Search for the cell housing the specified text and yield its (x, y) center coordinate. 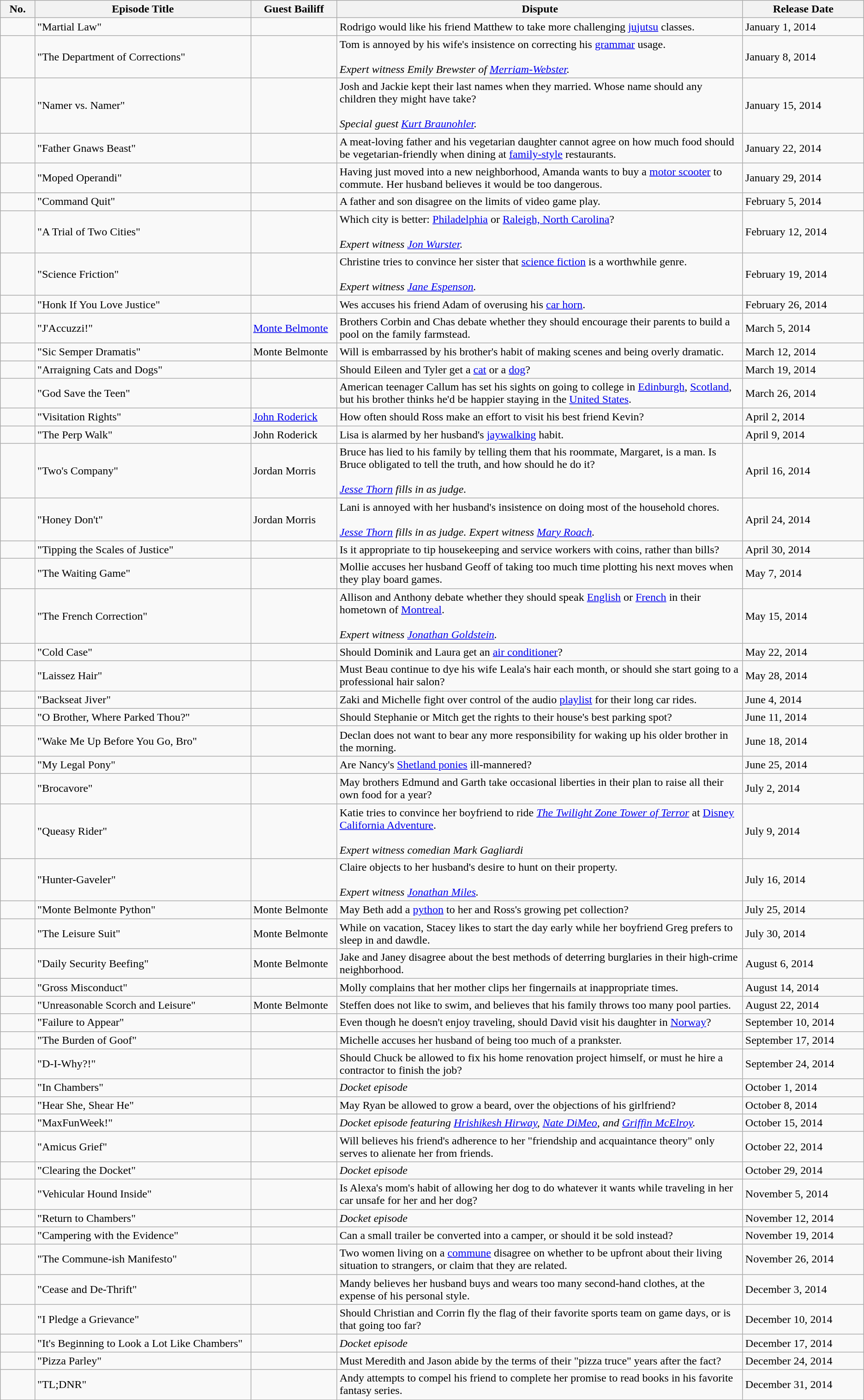
October 15, 2014 (803, 1123)
"Martial Law" (143, 27)
August 6, 2014 (803, 963)
November 12, 2014 (803, 1218)
Is Alexa's mom's habit of allowing her dog to do whatever it wants while traveling in her car unsafe for her and her dog? (540, 1194)
Should Chuck be allowed to fix his home renovation project himself, or must he hire a contractor to finish the job? (540, 1064)
January 22, 2014 (803, 148)
November 19, 2014 (803, 1236)
Declan does not want to bear any more responsibility for waking up his older brother in the morning. (540, 741)
"Wake Me Up Before You Go, Bro" (143, 741)
February 19, 2014 (803, 274)
September 17, 2014 (803, 1040)
Release Date (803, 9)
"Sic Semper Dramatis" (143, 352)
"Cease and De-Thrift" (143, 1289)
"D-I-Why?!" (143, 1064)
Are Nancy's Shetland ponies ill-mannered? (540, 765)
Mandy believes her husband buys and wears too many second-hand clothes, at the expense of his personal style. (540, 1289)
January 15, 2014 (803, 105)
Will is embarrassed by his brother's habit of making scenes and being overly dramatic. (540, 352)
November 5, 2014 (803, 1194)
"Clearing the Docket" (143, 1170)
"Pizza Parley" (143, 1361)
"Campering with the Evidence" (143, 1236)
"A Trial of Two Cities" (143, 232)
March 5, 2014 (803, 328)
"Honk If You Love Justice" (143, 304)
A meat-loving father and his vegetarian daughter cannot agree on how much food should be vegetarian-friendly when dining at family-style restaurants. (540, 148)
"Laissez Hair" (143, 676)
Steffen does not like to swim, and believes that his family throws too many pool parties. (540, 1005)
Can a small trailer be converted into a camper, or should it be sold instead? (540, 1236)
May 22, 2014 (803, 652)
December 3, 2014 (803, 1289)
"Failure to Appear" (143, 1023)
"It's Beginning to Look a Lot Like Chambers" (143, 1343)
Dispute (540, 9)
Lisa is alarmed by her husband's jaywalking habit. (540, 435)
"Return to Chambers" (143, 1218)
April 16, 2014 (803, 471)
August 14, 2014 (803, 987)
"Moped Operandi" (143, 178)
September 24, 2014 (803, 1064)
April 30, 2014 (803, 550)
Lani is annoyed with her husband's insistence on doing most of the household chores.Jesse Thorn fills in as judge. Expert witness Mary Roach. (540, 520)
Must Beau continue to dye his wife Leala's hair each month, or should she start going to a professional hair salon? (540, 676)
"Brocavore" (143, 788)
July 2, 2014 (803, 788)
"Amicus Grief" (143, 1146)
"Honey Don't" (143, 520)
March 19, 2014 (803, 370)
Tom is annoyed by his wife's insistence on correcting his grammar usage.Expert witness Emily Brewster of Merriam-Webster. (540, 57)
February 5, 2014 (803, 202)
June 25, 2014 (803, 765)
"Father Gnaws Beast" (143, 148)
"Cold Case" (143, 652)
"Visitation Rights" (143, 417)
December 17, 2014 (803, 1343)
Two women living on a commune disagree on whether to be upfront about their living situation to strangers, or claim that they are related. (540, 1260)
Will believes his friend's adherence to her "friendship and acquaintance theory" only serves to alienate her from friends. (540, 1146)
"I Pledge a Grievance" (143, 1320)
"The Burden of Goof" (143, 1040)
August 22, 2014 (803, 1005)
"God Save the Teen" (143, 393)
"Backseat Jiver" (143, 700)
"Science Friction" (143, 274)
May Beth add a python to her and Ross's growing pet collection? (540, 910)
Wes accuses his friend Adam of overusing his car horn. (540, 304)
April 2, 2014 (803, 417)
December 10, 2014 (803, 1320)
"The Department of Corrections" (143, 57)
July 30, 2014 (803, 934)
March 26, 2014 (803, 393)
July 16, 2014 (803, 880)
January 29, 2014 (803, 178)
"The Perp Walk" (143, 435)
Guest Bailiff (294, 9)
"Namer vs. Namer" (143, 105)
"Vehicular Hound Inside" (143, 1194)
May 7, 2014 (803, 573)
January 8, 2014 (803, 57)
"Queasy Rider" (143, 832)
Must Meredith and Jason abide by the terms of their "pizza truce" years after the fact? (540, 1361)
Michelle accuses her husband of being too much of a prankster. (540, 1040)
"Tipping the Scales of Justice" (143, 550)
Rodrigo would like his friend Matthew to take more challenging jujutsu classes. (540, 27)
June 4, 2014 (803, 700)
Is it appropriate to tip housekeeping and service workers with coins, rather than bills? (540, 550)
Should Dominik and Laura get an air conditioner? (540, 652)
Should Eileen and Tyler get a cat or a dog? (540, 370)
A father and son disagree on the limits of video game play. (540, 202)
"Two's Company" (143, 471)
Allison and Anthony debate whether they should speak English or French in their hometown of Montreal.Expert witness Jonathan Goldstein. (540, 616)
Josh and Jackie kept their last names when they married. Whose name should any children they might have take?Special guest Kurt Braunohler. (540, 105)
"Hunter-Gaveler" (143, 880)
"Arraigning Cats and Dogs" (143, 370)
March 12, 2014 (803, 352)
Episode Title (143, 9)
January 1, 2014 (803, 27)
Should Stephanie or Mitch get the rights to their house's best parking spot? (540, 717)
February 12, 2014 (803, 232)
July 25, 2014 (803, 910)
Zaki and Michelle fight over control of the audio playlist for their long car rides. (540, 700)
Docket episode featuring Hrishikesh Hirway, Nate DiMeo, and Griffin McElroy. (540, 1123)
May 28, 2014 (803, 676)
October 1, 2014 (803, 1088)
June 11, 2014 (803, 717)
"J'Accuzzi!" (143, 328)
"Monte Belmonte Python" (143, 910)
While on vacation, Stacey likes to start the day early while her boyfriend Greg prefers to sleep in and dawdle. (540, 934)
Even though he doesn't enjoy traveling, should David visit his daughter in Norway? (540, 1023)
December 24, 2014 (803, 1361)
How often should Ross make an effort to visit his best friend Kevin? (540, 417)
"The Commune-ish Manifesto" (143, 1260)
Jake and Janey disagree about the best methods of deterring burglaries in their high-crime neighborhood. (540, 963)
"The Waiting Game" (143, 573)
May 15, 2014 (803, 616)
July 9, 2014 (803, 832)
Andy attempts to compel his friend to complete her promise to read books in his favorite fantasy series. (540, 1384)
December 31, 2014 (803, 1384)
February 26, 2014 (803, 304)
"O Brother, Where Parked Thou?" (143, 717)
Which city is better: Philadelphia or Raleigh, North Carolina?Expert witness Jon Wurster. (540, 232)
Having just moved into a new neighborhood, Amanda wants to buy a motor scooter to commute. Her husband believes it would be too dangerous. (540, 178)
"Hear She, Shear He" (143, 1105)
May brothers Edmund and Garth take occasional liberties in their plan to raise all their own food for a year? (540, 788)
"My Legal Pony" (143, 765)
October 8, 2014 (803, 1105)
"The French Correction" (143, 616)
"The Leisure Suit" (143, 934)
November 26, 2014 (803, 1260)
No. (18, 9)
Mollie accuses her husband Geoff of taking too much time plotting his next moves when they play board games. (540, 573)
May Ryan be allowed to grow a beard, over the objections of his girlfriend? (540, 1105)
June 18, 2014 (803, 741)
Molly complains that her mother clips her fingernails at inappropriate times. (540, 987)
"In Chambers" (143, 1088)
"Daily Security Beefing" (143, 963)
Christine tries to convince her sister that science fiction is a worthwhile genre.Expert witness Jane Espenson. (540, 274)
September 10, 2014 (803, 1023)
Should Christian and Corrin fly the flag of their favorite sports team on game days, or is that going too far? (540, 1320)
"Unreasonable Scorch and Leisure" (143, 1005)
October 22, 2014 (803, 1146)
Brothers Corbin and Chas debate whether they should encourage their parents to build a pool on the family farmstead. (540, 328)
"MaxFunWeek!" (143, 1123)
April 24, 2014 (803, 520)
April 9, 2014 (803, 435)
October 29, 2014 (803, 1170)
"Gross Misconduct" (143, 987)
Claire objects to her husband's desire to hunt on their property.Expert witness Jonathan Miles. (540, 880)
"TL;DNR" (143, 1384)
"Command Quit" (143, 202)
Katie tries to convince her boyfriend to ride The Twilight Zone Tower of Terror at Disney California Adventure.Expert witness comedian Mark Gagliardi (540, 832)
